Scan for the cell matching the given text and deliver its (X, Y) coordinate at center. 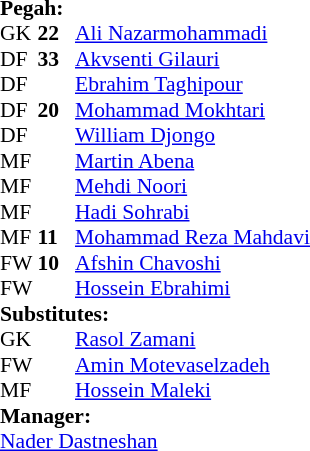
Hadi Sohrabi (192, 212)
Ali Nazarmohammadi (192, 33)
20 (57, 110)
Martin Abena (192, 161)
11 (57, 237)
33 (57, 59)
Manager: (155, 416)
Afshin Chavoshi (192, 263)
22 (57, 33)
Hossein Maleki (192, 391)
Rasol Zamani (192, 339)
Hossein Ebrahimi (192, 289)
Amin Motevaselzadeh (192, 365)
Mohammad Reza Mahdavi (192, 237)
Akvsenti Gilauri (192, 59)
Substitutes: (155, 314)
10 (57, 263)
Ebrahim Taghipour (192, 85)
William Djongo (192, 135)
Mohammad Mokhtari (192, 110)
Mehdi Noori (192, 187)
